Return [x, y] of the center of cell containing provided text 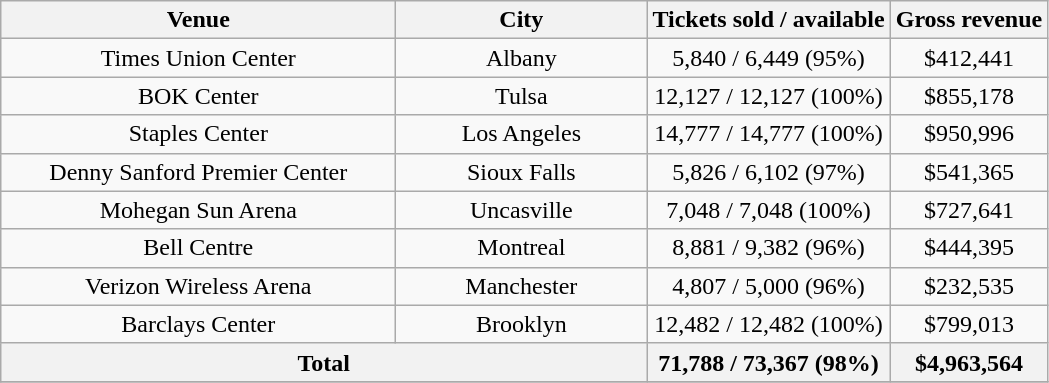
$541,365 [969, 172]
Tulsa [522, 96]
$855,178 [969, 96]
BOK Center [198, 96]
5,826 / 6,102 (97%) [768, 172]
Brooklyn [522, 324]
$4,963,564 [969, 362]
Montreal [522, 248]
Tickets sold / available [768, 20]
$799,013 [969, 324]
Uncasville [522, 210]
Barclays Center [198, 324]
Times Union Center [198, 58]
Bell Centre [198, 248]
4,807 / 5,000 (96%) [768, 286]
8,881 / 9,382 (96%) [768, 248]
12,482 / 12,482 (100%) [768, 324]
Mohegan Sun Arena [198, 210]
$412,441 [969, 58]
$727,641 [969, 210]
Sioux Falls [522, 172]
7,048 / 7,048 (100%) [768, 210]
Manchester [522, 286]
12,127 / 12,127 (100%) [768, 96]
$950,996 [969, 134]
71,788 / 73,367 (98%) [768, 362]
Gross revenue [969, 20]
$444,395 [969, 248]
$232,535 [969, 286]
14,777 / 14,777 (100%) [768, 134]
Albany [522, 58]
Venue [198, 20]
City [522, 20]
Verizon Wireless Arena [198, 286]
Los Angeles [522, 134]
Denny Sanford Premier Center [198, 172]
Total [324, 362]
5,840 / 6,449 (95%) [768, 58]
Staples Center [198, 134]
